Capture the cell that displays the provided text and extract its (x, y) central coordinate. 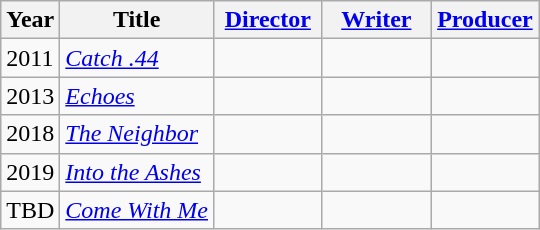
2019 (30, 172)
TBD (30, 210)
Catch .44 (137, 58)
The Neighbor (137, 134)
Writer (376, 20)
Echoes (137, 96)
Title (137, 20)
2011 (30, 58)
Producer (486, 20)
Year (30, 20)
Director (268, 20)
2018 (30, 134)
Into the Ashes (137, 172)
2013 (30, 96)
Come With Me (137, 210)
